From the cell containing the given text, extract its center point as (x, y) coordinate. 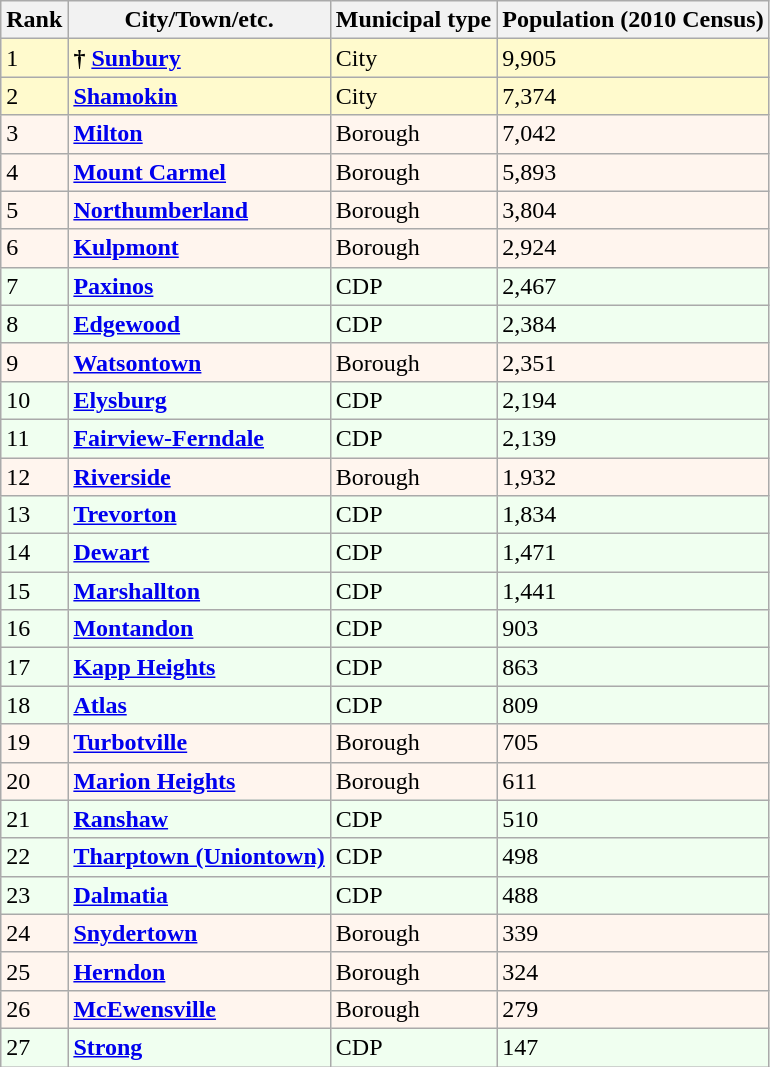
2,351 (633, 362)
City/Town/etc. (199, 20)
22 (34, 857)
24 (34, 933)
27 (34, 1047)
15 (34, 591)
809 (633, 705)
19 (34, 743)
21 (34, 819)
18 (34, 705)
Fairview-Ferndale (199, 438)
6 (34, 248)
Riverside (199, 477)
510 (633, 819)
Paxinos (199, 286)
17 (34, 667)
McEwensville (199, 1009)
10 (34, 400)
8 (34, 324)
4 (34, 172)
7,042 (633, 134)
488 (633, 895)
Montandon (199, 629)
23 (34, 895)
2,194 (633, 400)
Elysburg (199, 400)
12 (34, 477)
2,924 (633, 248)
1,441 (633, 591)
Municipal type (413, 20)
Northumberland (199, 210)
339 (633, 933)
1 (34, 58)
Tharptown (Uniontown) (199, 857)
611 (633, 781)
16 (34, 629)
1,932 (633, 477)
Dalmatia (199, 895)
2,467 (633, 286)
5,893 (633, 172)
498 (633, 857)
Kapp Heights (199, 667)
903 (633, 629)
Ranshaw (199, 819)
Milton (199, 134)
9 (34, 362)
Turbotville (199, 743)
11 (34, 438)
Kulpmont (199, 248)
863 (633, 667)
20 (34, 781)
14 (34, 553)
1,834 (633, 515)
Watsontown (199, 362)
2,384 (633, 324)
Edgewood (199, 324)
Strong (199, 1047)
Herndon (199, 971)
Population (2010 Census) (633, 20)
25 (34, 971)
5 (34, 210)
Mount Carmel (199, 172)
1,471 (633, 553)
Rank (34, 20)
13 (34, 515)
† Sunbury (199, 58)
2 (34, 96)
Atlas (199, 705)
26 (34, 1009)
324 (633, 971)
147 (633, 1047)
Snydertown (199, 933)
7 (34, 286)
Dewart (199, 553)
Trevorton (199, 515)
Shamokin (199, 96)
705 (633, 743)
3 (34, 134)
2,139 (633, 438)
9,905 (633, 58)
Marshallton (199, 591)
7,374 (633, 96)
3,804 (633, 210)
Marion Heights (199, 781)
279 (633, 1009)
